For the text-containing cell, return its midpoint in [x, y] coordinate format. 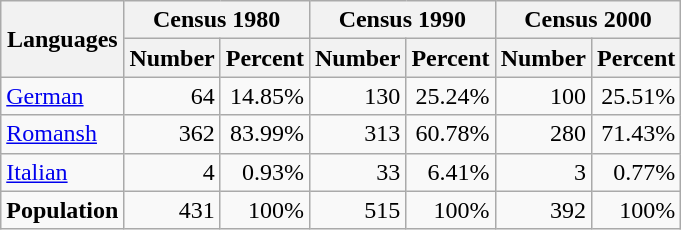
6.41% [450, 172]
392 [543, 210]
14.85% [264, 96]
Languages [62, 39]
0.93% [264, 172]
Census 1990 [402, 20]
3 [543, 172]
362 [172, 134]
83.99% [264, 134]
Romansh [62, 134]
280 [543, 134]
Census 2000 [588, 20]
313 [357, 134]
Italian [62, 172]
4 [172, 172]
33 [357, 172]
60.78% [450, 134]
0.77% [636, 172]
431 [172, 210]
515 [357, 210]
25.51% [636, 96]
Population [62, 210]
71.43% [636, 134]
64 [172, 96]
German [62, 96]
Census 1980 [217, 20]
130 [357, 96]
100 [543, 96]
25.24% [450, 96]
